Search for the cell housing the specified text and yield its [X, Y] center coordinate. 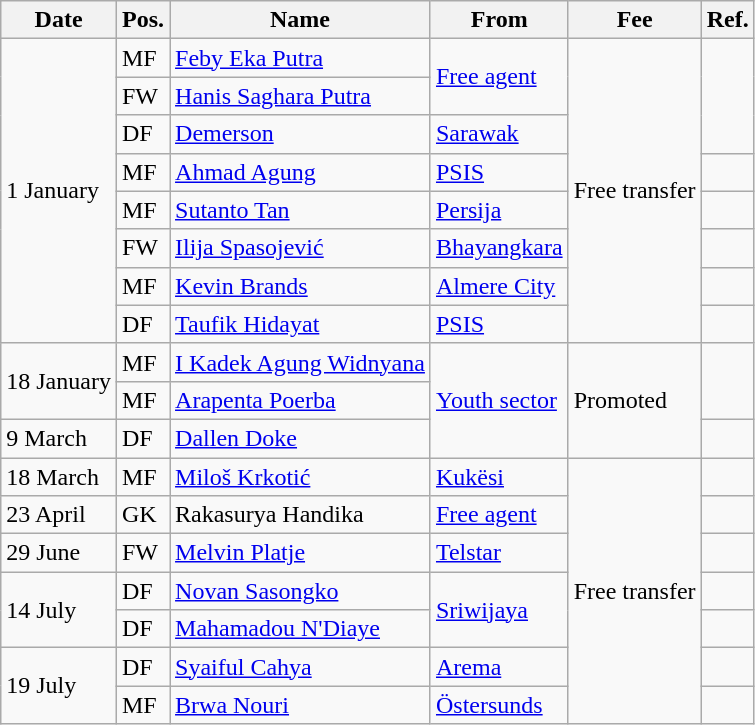
1 January [59, 191]
18 March [59, 477]
Fee [634, 20]
Pos. [142, 20]
29 June [59, 553]
9 March [59, 438]
Bhayangkara [499, 248]
Sriwijaya [499, 610]
Melvin Platje [300, 553]
Demerson [300, 134]
Ahmad Agung [300, 172]
Sarawak [499, 134]
Promoted [634, 400]
Date [59, 20]
Brwa Nouri [300, 705]
Arema [499, 667]
Youth sector [499, 400]
Telstar [499, 553]
Ref. [728, 20]
Almere City [499, 286]
23 April [59, 515]
Arapenta Poerba [300, 400]
Sutanto Tan [300, 210]
Miloš Krkotić [300, 477]
Name [300, 20]
Taufik Hidayat [300, 324]
19 July [59, 686]
I Kadek Agung Widnyana [300, 362]
Östersunds [499, 705]
Dallen Doke [300, 438]
Ilija Spasojević [300, 248]
Rakasurya Handika [300, 515]
Syaiful Cahya [300, 667]
Feby Eka Putra [300, 58]
From [499, 20]
Persija [499, 210]
Hanis Saghara Putra [300, 96]
Mahamadou N'Diaye [300, 629]
GK [142, 515]
Novan Sasongko [300, 591]
18 January [59, 381]
Kevin Brands [300, 286]
Kukësi [499, 477]
14 July [59, 610]
